For the text-containing cell, return its midpoint in (X, Y) coordinate format. 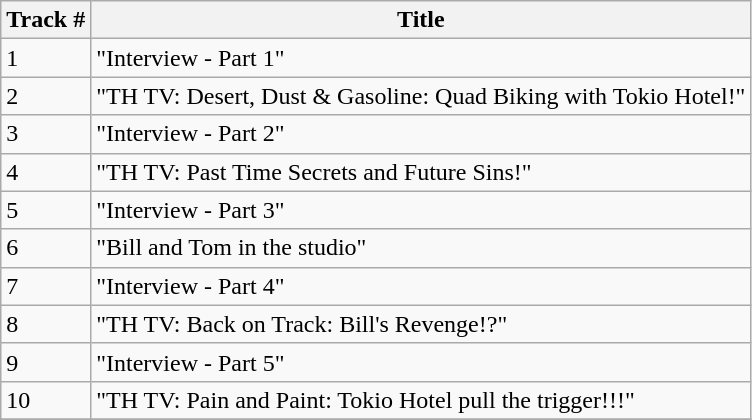
"TH TV: Past Time Secrets and Future Sins!" (421, 172)
"Interview - Part 5" (421, 362)
"Interview - Part 2" (421, 134)
"Interview - Part 3" (421, 210)
10 (46, 400)
Track # (46, 20)
9 (46, 362)
1 (46, 58)
8 (46, 324)
Title (421, 20)
"Interview - Part 1" (421, 58)
"TH TV: Desert, Dust & Gasoline: Quad Biking with Tokio Hotel!" (421, 96)
5 (46, 210)
3 (46, 134)
"Interview - Part 4" (421, 286)
"Bill and Tom in the studio" (421, 248)
6 (46, 248)
"TH TV: Back on Track: Bill's Revenge!?" (421, 324)
2 (46, 96)
7 (46, 286)
"TH TV: Pain and Paint: Tokio Hotel pull the trigger!!!" (421, 400)
4 (46, 172)
